Determine the (x, y) coordinate at the center of the cell enclosing the given text.  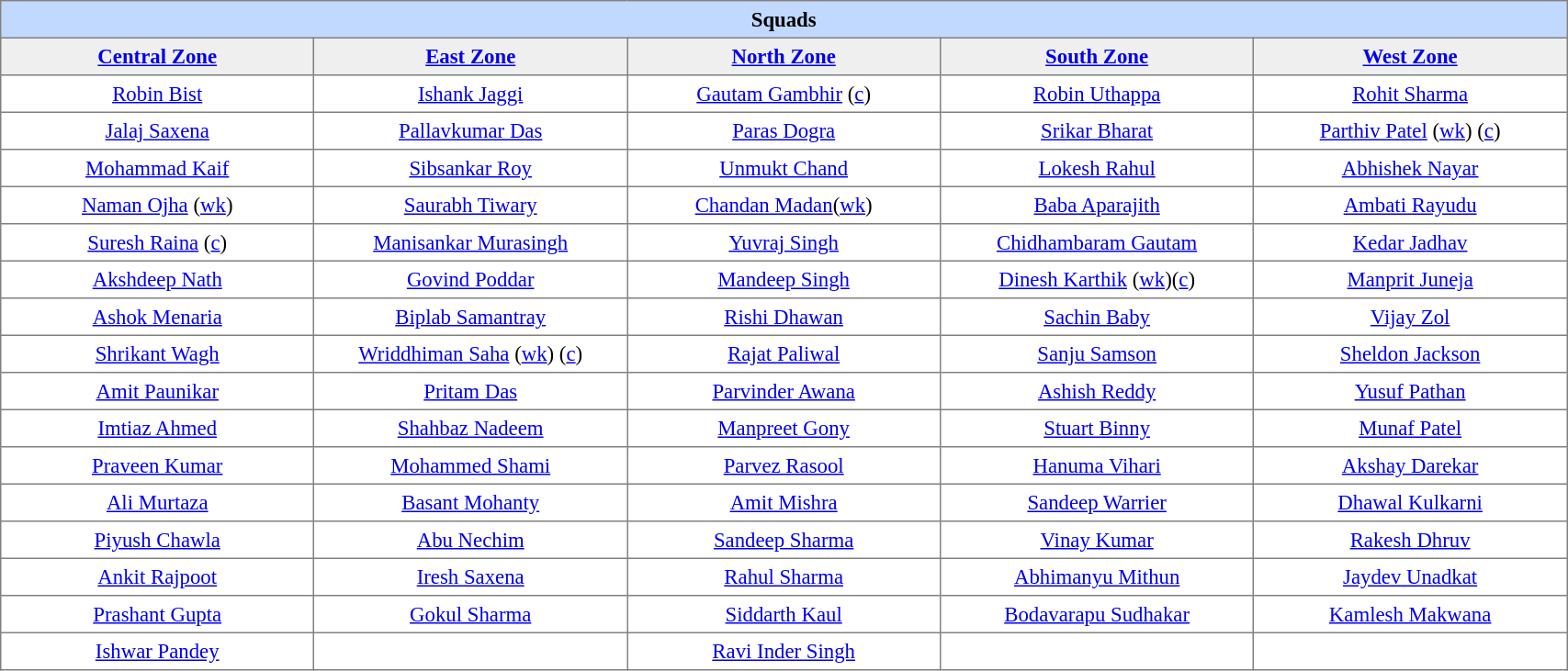
Rajat Paliwal (784, 353)
Bodavarapu Sudhakar (1097, 614)
Govind Poddar (470, 279)
Kamlesh Makwana (1411, 614)
Sandeep Sharma (784, 540)
Sandeep Warrier (1097, 502)
Dinesh Karthik (wk)(c) (1097, 279)
Shahbaz Nadeem (470, 428)
Parthiv Patel (wk) (c) (1411, 130)
Paras Dogra (784, 130)
Chidhambaram Gautam (1097, 242)
Ishank Jaggi (470, 94)
Akshdeep Nath (158, 279)
Mandeep Singh (784, 279)
Baba Aparajith (1097, 205)
Suresh Raina (c) (158, 242)
Pritam Das (470, 391)
Abu Nechim (470, 540)
Rakesh Dhruv (1411, 540)
Parvinder Awana (784, 391)
Jalaj Saxena (158, 130)
Amit Paunikar (158, 391)
Lokesh Rahul (1097, 168)
Sibsankar Roy (470, 168)
Amit Mishra (784, 502)
Chandan Madan(wk) (784, 205)
Ishwar Pandey (158, 651)
Manprit Juneja (1411, 279)
Pallavkumar Das (470, 130)
Iresh Saxena (470, 576)
Stuart Binny (1097, 428)
Praveen Kumar (158, 465)
Squads (784, 19)
Gautam Gambhir (c) (784, 94)
Central Zone (158, 56)
Ambati Rayudu (1411, 205)
Akshay Darekar (1411, 465)
Saurabh Tiwary (470, 205)
Biplab Samantray (470, 317)
Rishi Dhawan (784, 317)
Vinay Kumar (1097, 540)
Rohit Sharma (1411, 94)
Mohammad Kaif (158, 168)
Yuvraj Singh (784, 242)
Vijay Zol (1411, 317)
South Zone (1097, 56)
Yusuf Pathan (1411, 391)
Jaydev Unadkat (1411, 576)
North Zone (784, 56)
East Zone (470, 56)
West Zone (1411, 56)
Kedar Jadhav (1411, 242)
Ali Murtaza (158, 502)
Munaf Patel (1411, 428)
Ashok Menaria (158, 317)
Rahul Sharma (784, 576)
Robin Uthappa (1097, 94)
Prashant Gupta (158, 614)
Dhawal Kulkarni (1411, 502)
Abhimanyu Mithun (1097, 576)
Shrikant Wagh (158, 353)
Manpreet Gony (784, 428)
Ashish Reddy (1097, 391)
Sanju Samson (1097, 353)
Manisankar Murasingh (470, 242)
Basant Mohanty (470, 502)
Gokul Sharma (470, 614)
Unmukt Chand (784, 168)
Ravi Inder Singh (784, 651)
Srikar Bharat (1097, 130)
Robin Bist (158, 94)
Wriddhiman Saha (wk) (c) (470, 353)
Naman Ojha (wk) (158, 205)
Sachin Baby (1097, 317)
Hanuma Vihari (1097, 465)
Abhishek Nayar (1411, 168)
Piyush Chawla (158, 540)
Imtiaz Ahmed (158, 428)
Ankit Rajpoot (158, 576)
Siddarth Kaul (784, 614)
Sheldon Jackson (1411, 353)
Parvez Rasool (784, 465)
Mohammed Shami (470, 465)
